For the text-containing cell, return its midpoint in [X, Y] coordinate format. 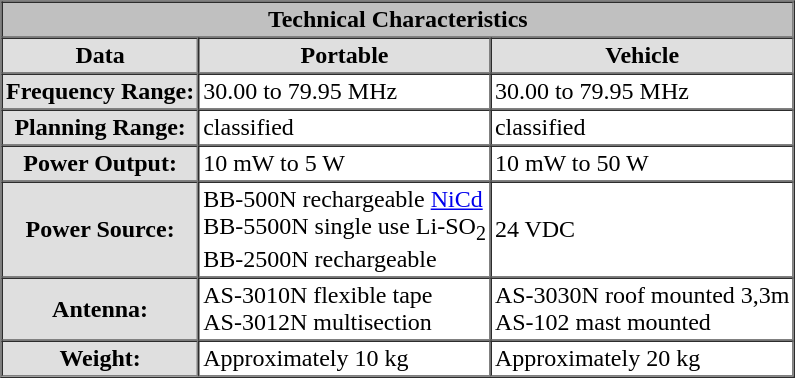
Planning Range: [100, 128]
10 mW to 5 W [345, 164]
10 mW to 50 W [642, 164]
Frequency Range: [100, 92]
Approximately 20 kg [642, 359]
Technical Characteristics [398, 20]
Power Source: [100, 230]
Data [100, 56]
AS-3030N roof mounted 3,3m AS-102 mast mounted [642, 310]
Power Output: [100, 164]
Antenna: [100, 310]
Weight: [100, 359]
BB-500N rechargeable NiCd BB-5500N single use Li-SO2 BB-2500N rechargeable [345, 230]
AS-3010N flexible tape AS-3012N multisection [345, 310]
Vehicle [642, 56]
Portable [345, 56]
Approximately 10 kg [345, 359]
24 VDC [642, 230]
